Locate the cell with the specified text and output its (x, y) center coordinate. 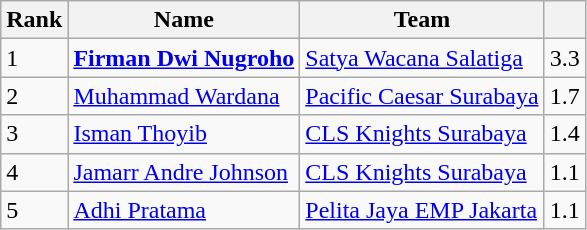
Name (184, 20)
3.3 (564, 58)
3 (34, 134)
Isman Thoyib (184, 134)
1.4 (564, 134)
Jamarr Andre Johnson (184, 172)
2 (34, 96)
Adhi Pratama (184, 210)
Firman Dwi Nugroho (184, 58)
1 (34, 58)
Team (422, 20)
Rank (34, 20)
5 (34, 210)
Muhammad Wardana (184, 96)
Pacific Caesar Surabaya (422, 96)
Pelita Jaya EMP Jakarta (422, 210)
Satya Wacana Salatiga (422, 58)
4 (34, 172)
1.7 (564, 96)
